Return the [X, Y] coordinate for the center point of the cell that contains the specified text.  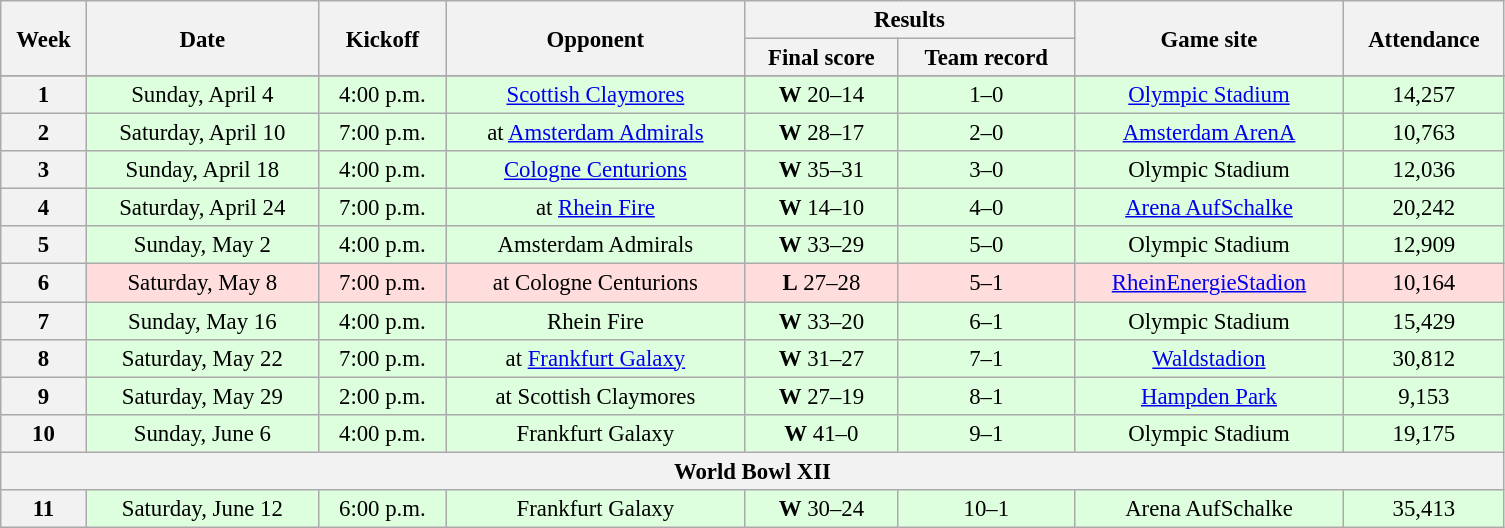
Kickoff [382, 38]
Opponent [595, 38]
12,909 [1424, 245]
3–0 [986, 170]
Sunday, May 2 [202, 245]
8 [44, 358]
Waldstadion [1208, 358]
Amsterdam Admirals [595, 245]
2:00 p.m. [382, 396]
19,175 [1424, 433]
20,242 [1424, 208]
L 27–28 [821, 283]
1–0 [986, 95]
Final score [821, 58]
Week [44, 38]
15,429 [1424, 321]
35,413 [1424, 509]
7–1 [986, 358]
Saturday, April 10 [202, 133]
14,257 [1424, 95]
1 [44, 95]
Saturday, May 8 [202, 283]
Sunday, April 4 [202, 95]
4–0 [986, 208]
Saturday, April 24 [202, 208]
8–1 [986, 396]
Results [909, 20]
6 [44, 283]
Saturday, May 22 [202, 358]
11 [44, 509]
10,164 [1424, 283]
3 [44, 170]
6:00 p.m. [382, 509]
Hampden Park [1208, 396]
9,153 [1424, 396]
Scottish Claymores [595, 95]
W 14–10 [821, 208]
9 [44, 396]
Amsterdam ArenA [1208, 133]
at Frankfurt Galaxy [595, 358]
World Bowl XII [752, 471]
Sunday, May 16 [202, 321]
12,036 [1424, 170]
W 20–14 [821, 95]
6–1 [986, 321]
W 28–17 [821, 133]
RheinEnergieStadion [1208, 283]
W 41–0 [821, 433]
Game site [1208, 38]
Sunday, June 6 [202, 433]
Cologne Centurions [595, 170]
10,763 [1424, 133]
at Rhein Fire [595, 208]
10 [44, 433]
9–1 [986, 433]
at Cologne Centurions [595, 283]
5–1 [986, 283]
Saturday, June 12 [202, 509]
5 [44, 245]
4 [44, 208]
W 27–19 [821, 396]
30,812 [1424, 358]
Attendance [1424, 38]
10–1 [986, 509]
2 [44, 133]
at Scottish Claymores [595, 396]
W 33–29 [821, 245]
W 30–24 [821, 509]
W 35–31 [821, 170]
W 31–27 [821, 358]
Sunday, April 18 [202, 170]
Date [202, 38]
at Amsterdam Admirals [595, 133]
Team record [986, 58]
2–0 [986, 133]
W 33–20 [821, 321]
Saturday, May 29 [202, 396]
Rhein Fire [595, 321]
5–0 [986, 245]
7 [44, 321]
